Detect which cell encompasses the target text, then output its (x, y) center coordinate. 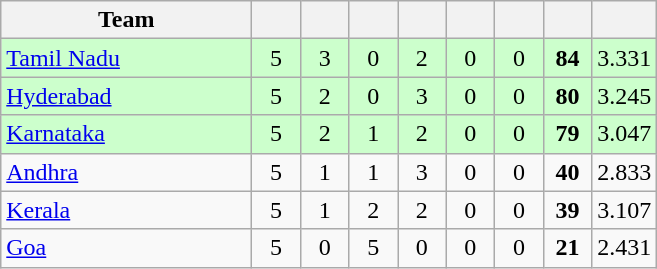
21 (568, 248)
Kerala (126, 210)
79 (568, 134)
Tamil Nadu (126, 58)
2.833 (624, 172)
3.047 (624, 134)
Karnataka (126, 134)
Team (126, 20)
40 (568, 172)
2.431 (624, 248)
3.331 (624, 58)
Hyderabad (126, 96)
3.245 (624, 96)
3.107 (624, 210)
Andhra (126, 172)
84 (568, 58)
Goa (126, 248)
80 (568, 96)
39 (568, 210)
